Return [x, y] of the center of cell containing provided text 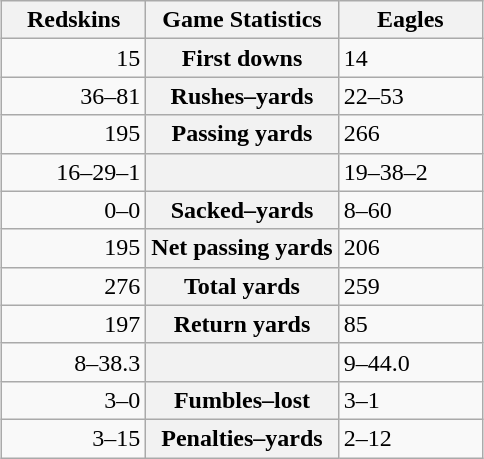
Total yards [242, 286]
3–15 [73, 438]
8–38.3 [73, 362]
3–1 [410, 400]
0–0 [73, 210]
16–29–1 [73, 172]
15 [73, 58]
Redskins [73, 20]
206 [410, 248]
Sacked–yards [242, 210]
22–53 [410, 96]
Eagles [410, 20]
276 [73, 286]
First downs [242, 58]
9–44.0 [410, 362]
8–60 [410, 210]
259 [410, 286]
36–81 [73, 96]
19–38–2 [410, 172]
Game Statistics [242, 20]
266 [410, 134]
197 [73, 324]
2–12 [410, 438]
Rushes–yards [242, 96]
Net passing yards [242, 248]
Return yards [242, 324]
Penalties–yards [242, 438]
Passing yards [242, 134]
Fumbles–lost [242, 400]
85 [410, 324]
14 [410, 58]
3–0 [73, 400]
